Identify which cell holds the provided text, then report its (X, Y) central coordinate. 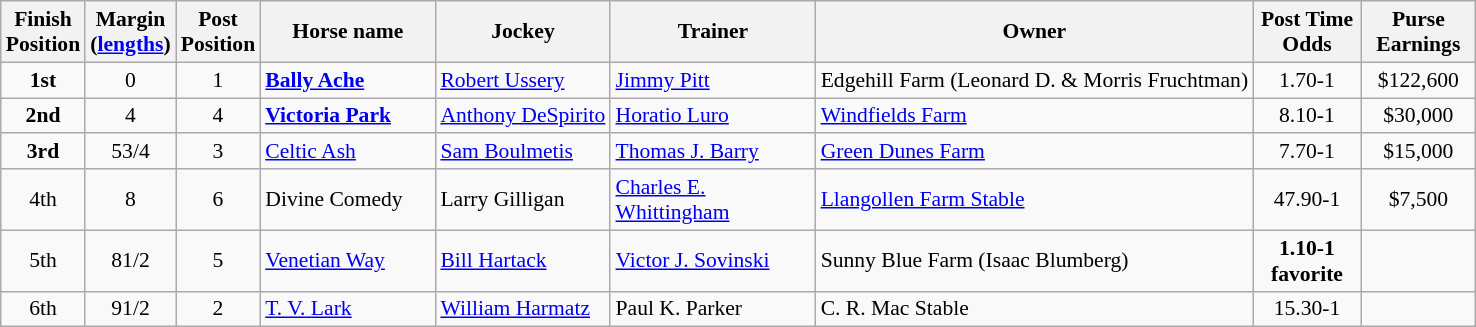
1 (218, 80)
3rd (43, 152)
1.70-1 (1307, 80)
Jimmy Pitt (712, 80)
Victoria Park (348, 116)
1st (43, 80)
Paul K. Parker (712, 309)
Charles E. Whittingham (712, 200)
6th (43, 309)
Llangollen Farm Stable (1035, 200)
5 (218, 260)
6 (218, 200)
Sam Boulmetis (522, 152)
Jockey (522, 32)
7.70-1 (1307, 152)
47.90-1 (1307, 200)
Purse Earnings (1418, 32)
15.30-1 (1307, 309)
C. R. Mac Stable (1035, 309)
Post Position (218, 32)
0 (130, 80)
5th (43, 260)
$15,000 (1418, 152)
Celtic Ash (348, 152)
$7,500 (1418, 200)
91/2 (130, 309)
William Harmatz (522, 309)
Anthony DeSpirito (522, 116)
8.10-1 (1307, 116)
2nd (43, 116)
Bill Hartack (522, 260)
$30,000 (1418, 116)
Sunny Blue Farm (Isaac Blumberg) (1035, 260)
Windfields Farm (1035, 116)
53/4 (130, 152)
Venetian Way (348, 260)
Horse name (348, 32)
2 (218, 309)
1.10-1 favorite (1307, 260)
Divine Comedy (348, 200)
Edgehill Farm (Leonard D. & Morris Fruchtman) (1035, 80)
Robert Ussery (522, 80)
Finish Position (43, 32)
Margin (lengths) (130, 32)
Bally Ache (348, 80)
T. V. Lark (348, 309)
Horatio Luro (712, 116)
81/2 (130, 260)
Owner (1035, 32)
Larry Gilligan (522, 200)
Thomas J. Barry (712, 152)
Post Time Odds (1307, 32)
8 (130, 200)
4th (43, 200)
3 (218, 152)
Trainer (712, 32)
$122,600 (1418, 80)
Victor J. Sovinski (712, 260)
Green Dunes Farm (1035, 152)
